Output the [X, Y] coordinate of the center of the cell containing the given text.  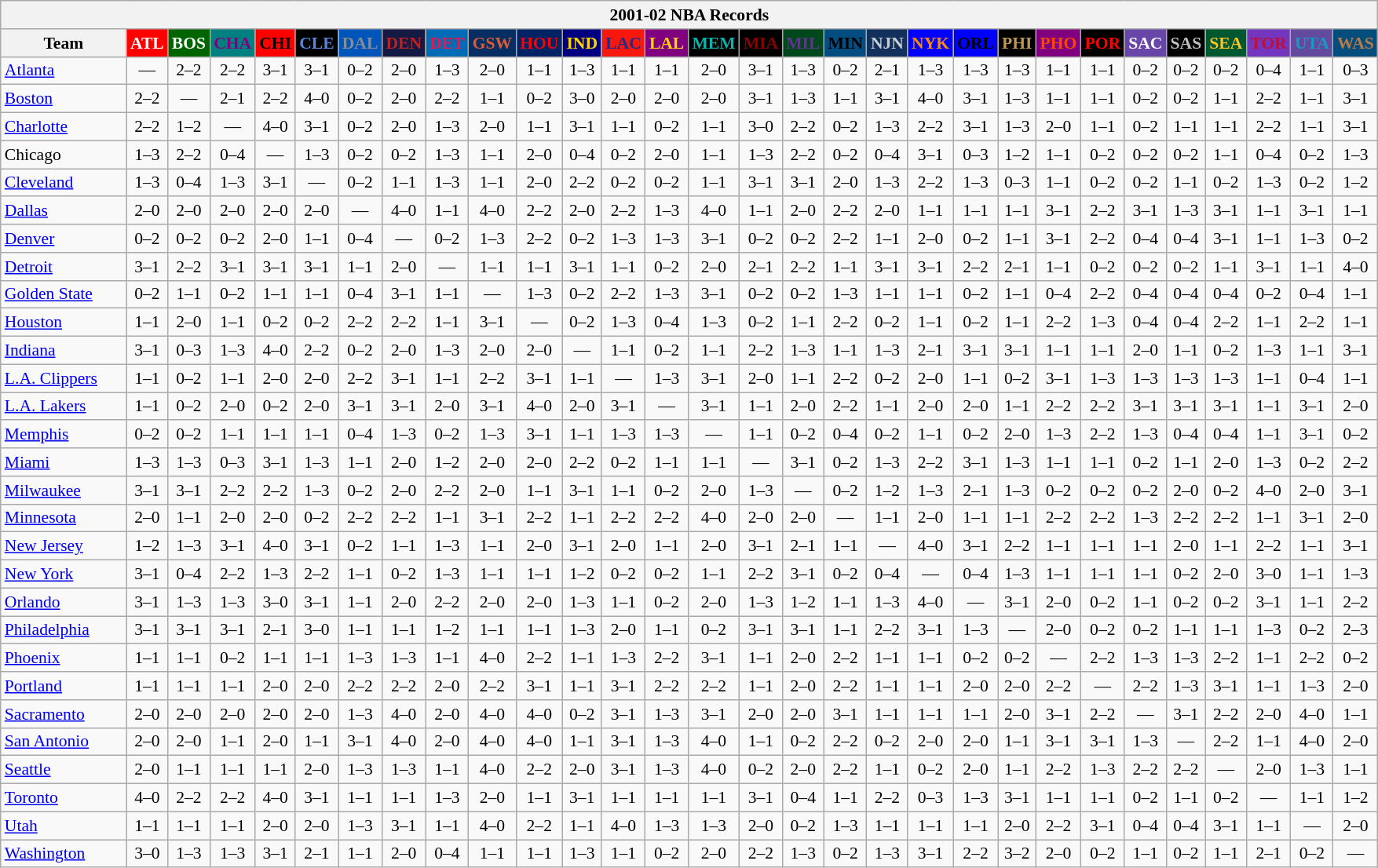
UTA [1312, 43]
PHO [1058, 43]
MIA [761, 43]
WAS [1355, 43]
Boston [64, 99]
ORL [975, 43]
Team [64, 43]
Milwaukee [64, 491]
TOR [1269, 43]
New Jersey [64, 546]
MEM [713, 43]
L.A. Lakers [64, 407]
San Antonio [64, 742]
Charlotte [64, 127]
LAC [623, 43]
SAC [1145, 43]
CHA [232, 43]
Chicago [64, 155]
LAL [667, 43]
Dallas [64, 211]
Atlanta [64, 71]
Detroit [64, 267]
SEA [1226, 43]
ATL [148, 43]
NYK [930, 43]
L.A. Clippers [64, 378]
PHI [1018, 43]
MIL [802, 43]
CHI [275, 43]
HOU [539, 43]
BOS [188, 43]
Indiana [64, 351]
DET [448, 43]
Cleveland [64, 183]
MIN [845, 43]
SAS [1186, 43]
Houston [64, 323]
Memphis [64, 435]
Orlando [64, 602]
Denver [64, 239]
Sacramento [64, 714]
Minnesota [64, 518]
Phoenix [64, 658]
NJN [887, 43]
Utah [64, 826]
2001-02 NBA Records [689, 15]
DAL [360, 43]
2–3 [1355, 630]
3–2 [1018, 854]
Philadelphia [64, 630]
POR [1102, 43]
DEN [404, 43]
CLE [317, 43]
Toronto [64, 798]
Seattle [64, 770]
Miami [64, 462]
GSW [493, 43]
Golden State [64, 294]
New York [64, 574]
Portland [64, 686]
Washington [64, 854]
IND [582, 43]
